Pinpoint the cell where the given text exists, returning its [X, Y] midpoint coordinate. 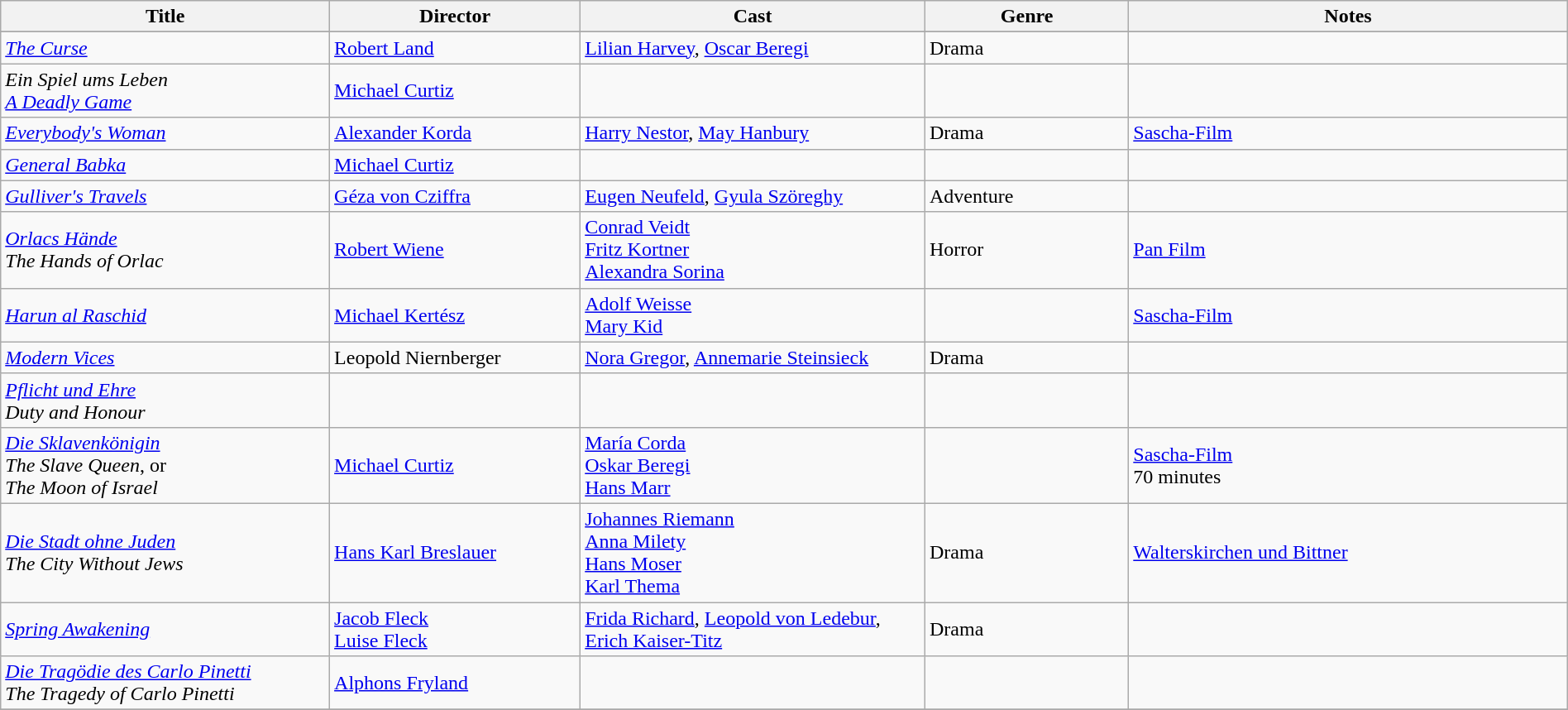
Everybody's Woman [165, 133]
Conrad VeidtFritz KortnerAlexandra Sorina [753, 250]
Cast [753, 17]
Harry Nestor, May Hanbury [753, 133]
Nora Gregor, Annemarie Steinsieck [753, 357]
Gulliver's Travels [165, 196]
Notes [1348, 17]
Eugen Neufeld, Gyula Szöreghy [753, 196]
Géza von Cziffra [455, 196]
Pan Film [1348, 250]
Director [455, 17]
Sascha-Film70 minutes [1348, 465]
Die Stadt ohne JudenThe City Without Jews [165, 553]
The Curse [165, 48]
Robert Wiene [455, 250]
Alphons Fryland [455, 684]
Ein Spiel ums LebenA Deadly Game [165, 91]
Die SklavenköniginThe Slave Queen, orThe Moon of Israel [165, 465]
Leopold Niernberger [455, 357]
Harun al Raschid [165, 314]
Die Tragödie des Carlo PinettiThe Tragedy of Carlo Pinetti [165, 684]
Adventure [1026, 196]
Alexander Korda [455, 133]
Walterskirchen und Bittner [1348, 553]
Spring Awakening [165, 629]
Title [165, 17]
María CordaOskar BeregiHans Marr [753, 465]
Robert Land [455, 48]
Lilian Harvey, Oscar Beregi [753, 48]
General Babka [165, 165]
Adolf WeisseMary Kid [753, 314]
Frida Richard, Leopold von Ledebur, Erich Kaiser-Titz [753, 629]
Hans Karl Breslauer [455, 553]
Jacob Fleck Luise Fleck [455, 629]
Michael Kertész [455, 314]
Orlacs HändeThe Hands of Orlac [165, 250]
Horror [1026, 250]
Johannes RiemannAnna MiletyHans MoserKarl Thema [753, 553]
Genre [1026, 17]
Modern Vices [165, 357]
Pflicht und EhreDuty and Honour [165, 401]
